Provide the [X, Y] coordinate of the cell's center where the given text is located.  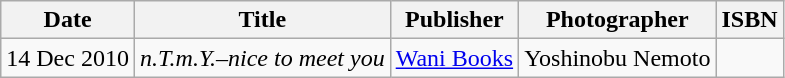
ISBN [750, 20]
Date [68, 20]
Publisher [454, 20]
Yoshinobu Nemoto [618, 58]
Photographer [618, 20]
14 Dec 2010 [68, 58]
n.T.m.Y.–nice to meet you [262, 58]
Wani Books [454, 58]
Title [262, 20]
